From the cell containing the given text, extract its center point as (X, Y) coordinate. 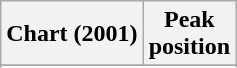
Chart (2001) (72, 34)
Peak position (189, 34)
